Output the [x, y] coordinate of the center of the cell containing the given text.  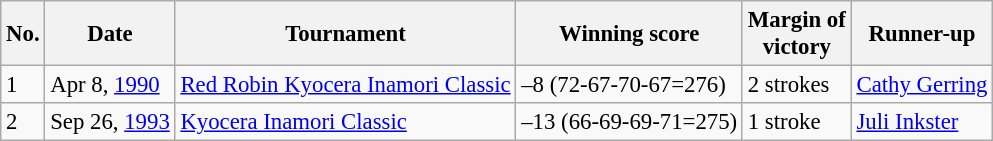
1 stroke [796, 122]
Sep 26, 1993 [110, 122]
2 strokes [796, 85]
Apr 8, 1990 [110, 85]
Tournament [346, 34]
Runner-up [922, 34]
Date [110, 34]
–8 (72-67-70-67=276) [630, 85]
2 [23, 122]
–13 (66-69-69-71=275) [630, 122]
No. [23, 34]
Red Robin Kyocera Inamori Classic [346, 85]
Kyocera Inamori Classic [346, 122]
Juli Inkster [922, 122]
Winning score [630, 34]
Margin ofvictory [796, 34]
Cathy Gerring [922, 85]
1 [23, 85]
